Provide the (x, y) coordinate of the cell's center where the given text is located.  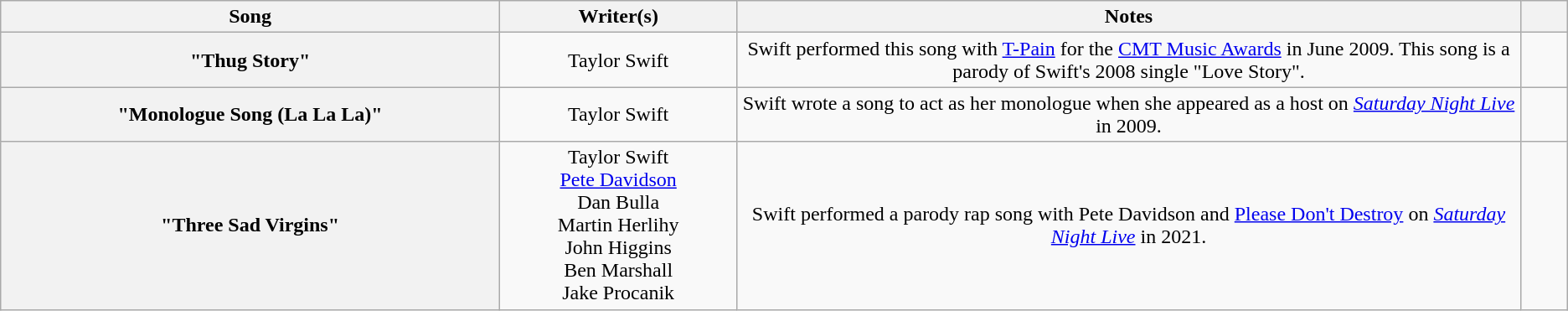
Writer(s) (618, 17)
"Three Sad Virgins" (250, 225)
Taylor SwiftPete DavidsonDan BullaMartin HerlihyJohn HigginsBen MarshallJake Procanik (618, 225)
"Monologue Song (La La La)" (250, 114)
"Thug Story" (250, 60)
Swift performed a parody rap song with Pete Davidson and Please Don't Destroy on Saturday Night Live in 2021. (1129, 225)
Swift performed this song with T-Pain for the CMT Music Awards in June 2009. This song is a parody of Swift's 2008 single "Love Story". (1129, 60)
Song (250, 17)
Notes (1129, 17)
Swift wrote a song to act as her monologue when she appeared as a host on Saturday Night Live in 2009. (1129, 114)
